Pinpoint the cell where the given text exists, returning its [x, y] midpoint coordinate. 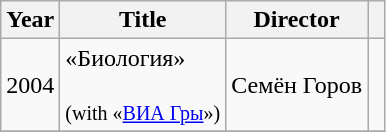
«Биология» (with «ВИА Гры») [143, 85]
Title [143, 20]
Director [297, 20]
Year [30, 20]
2004 [30, 85]
Семён Горов [297, 85]
